Detect which cell encompasses the target text, then output its (X, Y) center coordinate. 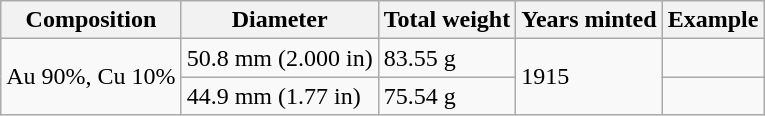
Total weight (447, 20)
Example (713, 20)
50.8 mm (2.000 in) (280, 58)
44.9 mm (1.77 in) (280, 96)
75.54 g (447, 96)
1915 (589, 77)
Years minted (589, 20)
83.55 g (447, 58)
Diameter (280, 20)
Au 90%, Cu 10% (91, 77)
Composition (91, 20)
